For the text-containing cell, return its midpoint in (x, y) coordinate format. 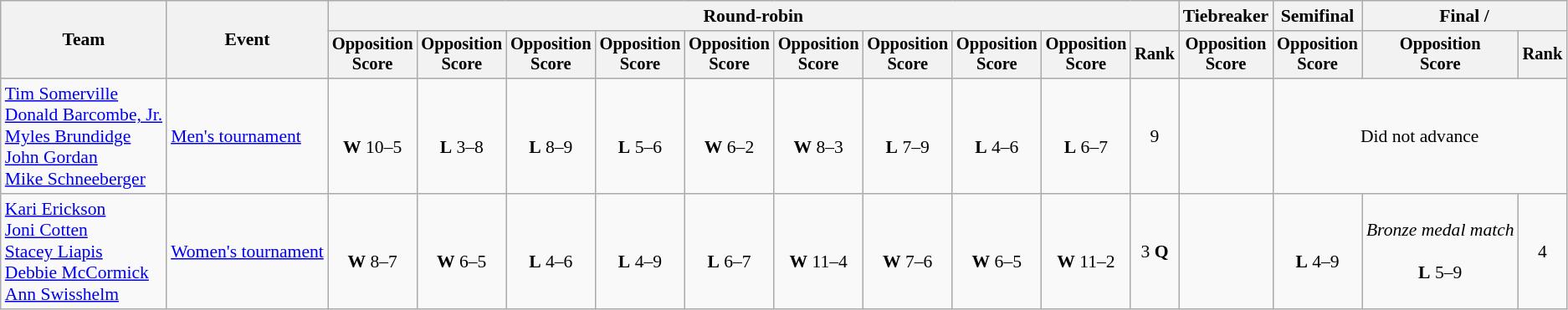
Tim SomervilleDonald Barcombe, Jr.Myles BrundidgeJohn GordanMike Schneeberger (84, 136)
W 11–4 (818, 252)
Bronze medal matchL 5–9 (1441, 252)
W 8–3 (818, 136)
W 7–6 (907, 252)
Semifinal (1317, 16)
W 10–5 (373, 136)
9 (1155, 136)
L 7–9 (907, 136)
L 5–6 (641, 136)
Tiebreaker (1226, 16)
Final / (1464, 16)
W 8–7 (373, 252)
Men's tournament (248, 136)
3 Q (1155, 252)
Kari EricksonJoni CottenStacey LiapisDebbie McCormickAnn Swisshelm (84, 252)
Did not advance (1419, 136)
Round-robin (753, 16)
Team (84, 40)
Women's tournament (248, 252)
L 8–9 (551, 136)
4 (1543, 252)
Event (248, 40)
L 3–8 (462, 136)
W 11–2 (1086, 252)
W 6–2 (730, 136)
